Locate the cell with the specified text and output its [X, Y] center coordinate. 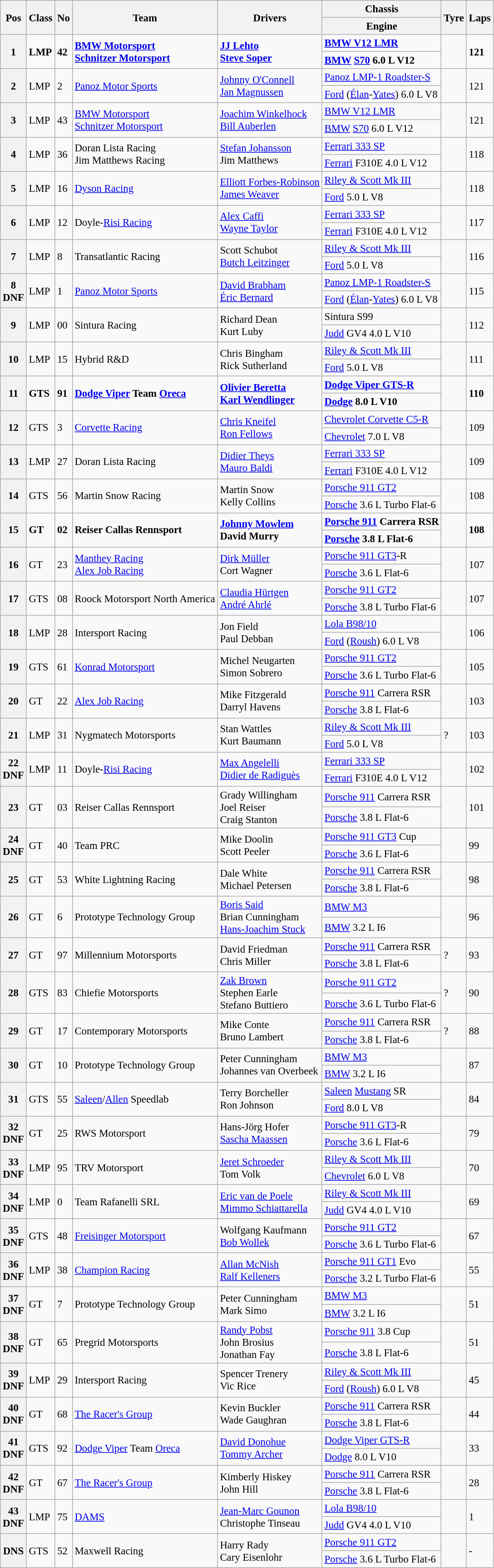
Class [41, 17]
Freisinger Motorsport [145, 1236]
Boris Said Brian Cunningham Hans-Joachim Stuck [270, 917]
Dale White Michael Petersen [270, 879]
68 [64, 1414]
22DNF [14, 769]
42 [64, 52]
White Lightning Racing [145, 879]
Johnny O'Connell Jan Magnussen [270, 85]
9 [14, 325]
21 [14, 735]
Didier Theys Mauro Baldi [270, 462]
91 [64, 394]
Porsche 911 GT1 Evo [381, 1262]
Doran Lista Racing Jim Matthews Racing [145, 155]
Mike Doolin Scott Peeler [270, 845]
41DNF [14, 1448]
Team [145, 17]
8 [64, 256]
Jean-Marc Gounon Christophe Tinseau [270, 1517]
99 [479, 845]
Michel Neugarten Simon Sobrero [270, 667]
Max Angelelli Didier de Radiguès [270, 769]
Pos [14, 17]
93 [479, 955]
Roock Motorsport North America [145, 598]
88 [479, 1031]
Harry Rady Cary Eisenlohr [270, 1551]
Zak Brown Stephen Earle Stefano Buttiero [270, 993]
Scott Schubot Butch Leitzinger [270, 256]
Drivers [270, 17]
Jon Field Paul Debban [270, 633]
98 [479, 879]
111 [479, 359]
Kimberly Hiskey John Hill [270, 1483]
Pregrid Motorsports [145, 1342]
48 [64, 1236]
Engine [381, 26]
75 [64, 1517]
Doran Lista Racing [145, 462]
36 [64, 155]
Chassis [381, 9]
Mike Conte Bruno Lambert [270, 1031]
Ford 8.0 L V8 [381, 1108]
JJ Lehto Steve Soper [270, 52]
39DNF [14, 1380]
0 [64, 1202]
David Brabham Éric Bernard [270, 291]
40 [64, 845]
43 [64, 120]
105 [479, 667]
14 [14, 496]
44 [479, 1414]
Dirk Müller Cort Wagner [270, 564]
Maxwell Racing [145, 1551]
13 [14, 462]
45 [479, 1380]
37DNF [14, 1304]
Allan McNish Ralf Kelleners [270, 1270]
52 [64, 1551]
30 [14, 1065]
5 [14, 188]
Mike Fitzgerald Darryl Havens [270, 701]
- [479, 1551]
38DNF [14, 1342]
97 [64, 955]
Hybrid R&D [145, 359]
Chiefie Motorsports [145, 993]
43DNF [14, 1517]
00 [64, 325]
26 [14, 917]
Sintura Racing [145, 325]
20 [14, 701]
Jeret Schroeder Tom Volk [270, 1167]
Millennium Motorsports [145, 955]
8DNF [14, 291]
96 [479, 917]
95 [64, 1167]
70 [479, 1167]
19 [14, 667]
No [64, 17]
84 [479, 1099]
Team Rafanelli SRL [145, 1202]
DNS [14, 1551]
Wolfgang Kaufmann Bob Wollek [270, 1236]
Peter Cunningham Mark Simo [270, 1304]
110 [479, 394]
02 [64, 530]
TRV Motorsport [145, 1167]
Porsche 3.8 L Turbo Flat-6 [381, 607]
101 [479, 807]
Dyson Racing [145, 188]
42DNF [14, 1483]
Grady Willingham Joel Reiser Craig Stanton [270, 807]
Porsche 911 GT3 Cup [381, 837]
Johnny Mowlem David Murry [270, 530]
61 [64, 667]
Peter Cunningham Johannes van Overbeek [270, 1065]
36DNF [14, 1270]
Alex Caffi Wayne Taylor [270, 223]
33DNF [14, 1167]
Saleen Mustang SR [381, 1091]
Terry Borcheller Ron Johnson [270, 1099]
90 [479, 993]
79 [479, 1134]
David Donohue Tommy Archer [270, 1448]
65 [64, 1342]
Konrad Motorsport [145, 667]
Transatlantic Racing [145, 256]
Martin Snow Kelly Collins [270, 496]
69 [479, 1202]
Chevrolet 7.0 L V8 [381, 436]
Nygmatech Motorsports [145, 735]
Champion Racing [145, 1270]
Porsche 3.2 L Turbo Flat-6 [381, 1278]
Laps [479, 17]
Porsche 911 3.8 Cup [381, 1332]
Joachim Winkelhock Bill Auberlen [270, 120]
Corvette Racing [145, 427]
106 [479, 633]
Alex Job Racing [145, 701]
Kevin Buckler Wade Gaughran [270, 1414]
Manthey Racing Alex Job Racing [145, 564]
83 [64, 993]
115 [479, 291]
117 [479, 223]
112 [479, 325]
Martin Snow Racing [145, 496]
Eric van de Poele Mimmo Schiattarella [270, 1202]
40DNF [14, 1414]
Contemporary Motorsports [145, 1031]
Stan Wattles Kurt Baumann [270, 735]
David Friedman Chris Miller [270, 955]
32DNF [14, 1134]
4 [14, 155]
Team PRC [145, 845]
Stefan Johansson Jim Matthews [270, 155]
RWS Motorsport [145, 1134]
53 [64, 879]
08 [64, 598]
22 [64, 701]
Chris Bingham Rick Sutherland [270, 359]
Sintura S99 [381, 317]
18 [14, 633]
102 [479, 769]
116 [479, 256]
Chevrolet Corvette C5-R [381, 419]
34DNF [14, 1202]
Richard Dean Kurt Luby [270, 325]
03 [64, 807]
92 [64, 1448]
Chris Kneifel Ron Fellows [270, 427]
Hans-Jörg Hofer Sascha Maassen [270, 1134]
Olivier Beretta Karl Wendlinger [270, 394]
Elliott Forbes-Robinson James Weaver [270, 188]
Tyre [454, 17]
24DNF [14, 845]
33 [479, 1448]
87 [479, 1065]
Chevrolet 6.0 L V8 [381, 1176]
38 [64, 1270]
DAMS [145, 1517]
Claudia Hürtgen André Ahrlé [270, 598]
35DNF [14, 1236]
Saleen/Allen Speedlab [145, 1099]
Randy Pobst John Brosius Jonathan Fay [270, 1342]
56 [64, 496]
Spencer Trenery Vic Rice [270, 1380]
